Extract the (x, y) coordinate from the center of the cell holding the provided text.  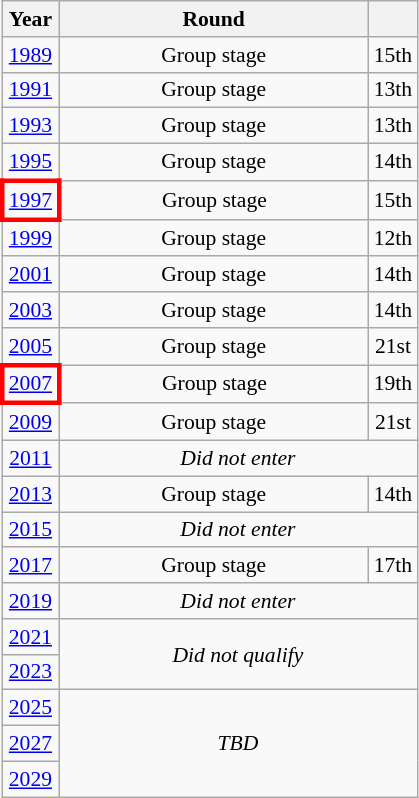
2017 (30, 566)
2023 (30, 672)
2007 (30, 384)
19th (394, 384)
12th (394, 238)
1999 (30, 238)
2005 (30, 346)
2001 (30, 275)
1989 (30, 55)
1991 (30, 90)
2015 (30, 530)
17th (394, 566)
Round (214, 19)
2025 (30, 708)
2003 (30, 310)
2019 (30, 601)
Did not qualify (238, 654)
2027 (30, 744)
1997 (30, 200)
2009 (30, 422)
1995 (30, 162)
TBD (238, 744)
2013 (30, 494)
2011 (30, 459)
2021 (30, 637)
1993 (30, 126)
Year (30, 19)
2029 (30, 779)
